Pinpoint the cell where the given text exists, returning its (x, y) midpoint coordinate. 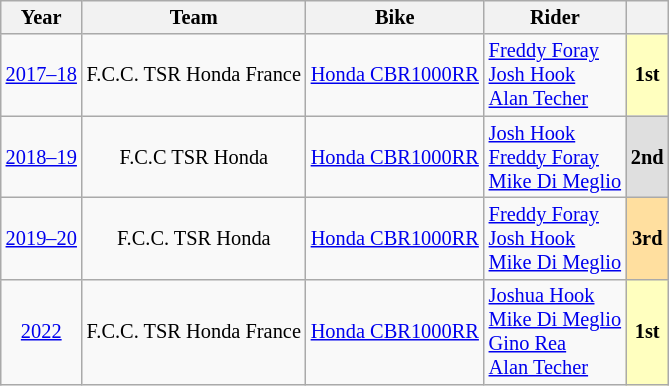
3rd (648, 238)
Josh Hook Freddy Foray Mike Di Meglio (555, 157)
Freddy Foray Josh Hook Mike Di Meglio (555, 238)
Rider (555, 17)
2nd (648, 157)
F.C.C. TSR Honda (194, 238)
Joshua Hook Mike Di Meglio Gino Rea Alan Techer (555, 332)
Team (194, 17)
2018–19 (42, 157)
2017–18 (42, 75)
Year (42, 17)
2019–20 (42, 238)
2022 (42, 332)
Bike (395, 17)
F.C.C TSR Honda (194, 157)
Freddy Foray Josh Hook Alan Techer (555, 75)
